Detect which cell encompasses the target text, then output its (X, Y) center coordinate. 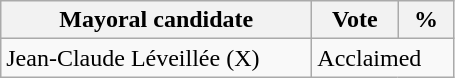
% (426, 20)
Vote (355, 20)
Acclaimed (383, 58)
Jean-Claude Léveillée (X) (156, 58)
Mayoral candidate (156, 20)
